Return (X, Y) of the center of cell containing provided text 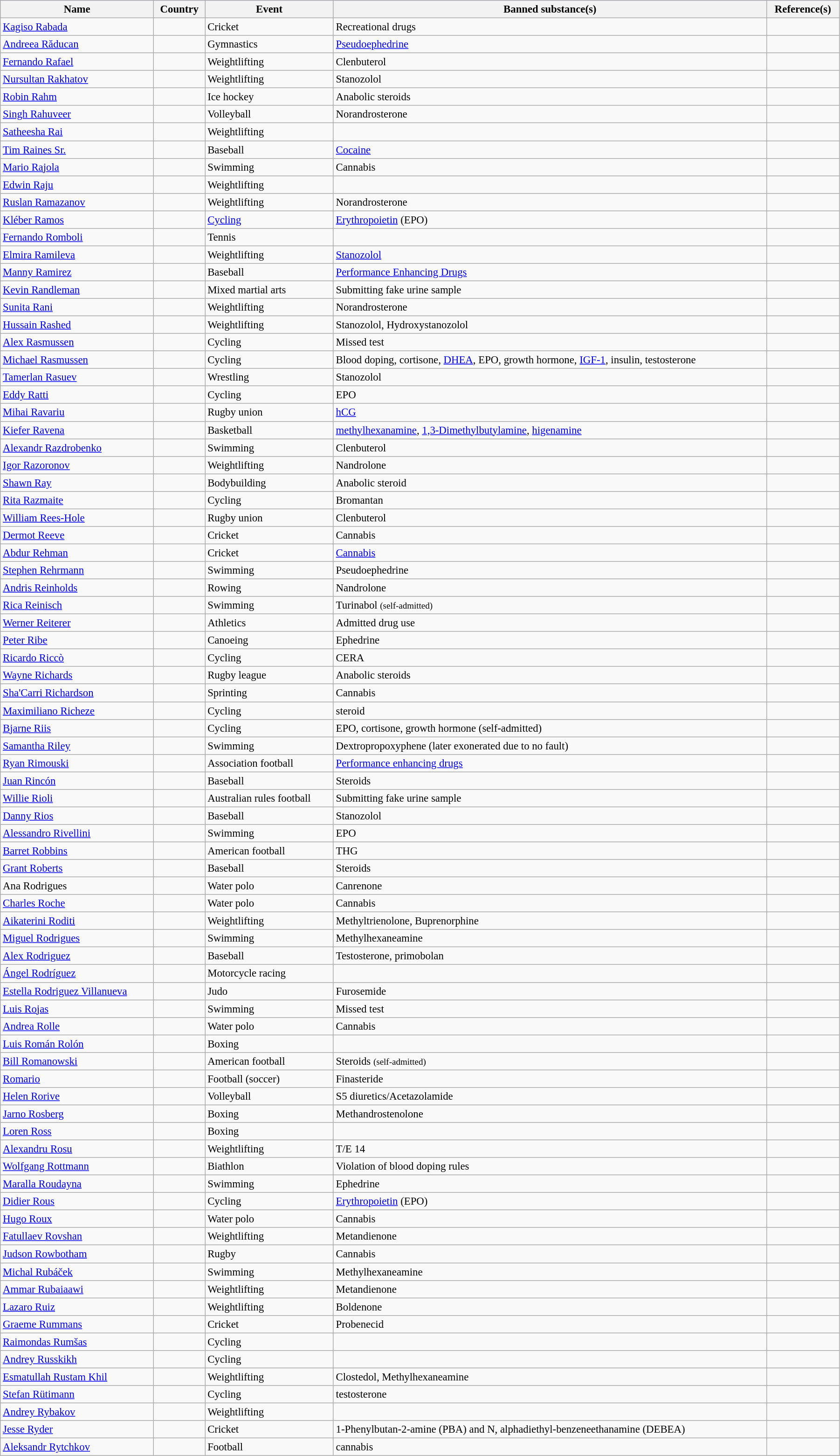
Andris Reinholds (77, 588)
Stefan Rütimann (77, 1394)
Tamerlan Rasuev (77, 377)
Mario Rajola (77, 167)
Robin Rahm (77, 97)
Hugo Roux (77, 1219)
Dextropropoxyphene (later exonerated due to no fault) (550, 746)
Kiefer Ravena (77, 430)
Kléber Ramos (77, 220)
Ruslan Ramazanov (77, 202)
Rica Reinisch (77, 605)
Willie Rioli (77, 798)
Jarno Rosberg (77, 1114)
Motorcycle racing (269, 974)
Fernando Rafael (77, 62)
CERA (550, 658)
Alex Rodriguez (77, 956)
Fernando Romboli (77, 237)
Anabolic steroid (550, 483)
Ángel Rodríguez (77, 974)
Banned substance(s) (550, 9)
Andrey Rybakov (77, 1412)
Eddy Ratti (77, 395)
steroid (550, 711)
hCG (550, 413)
Wolfgang Rottmann (77, 1166)
Jesse Ryder (77, 1429)
Mihai Ravariu (77, 413)
Blood doping, cortisone, DHEA, EPO, growth hormone, IGF-1, insulin, testosterone (550, 360)
Event (269, 9)
Kagiso Rabada (77, 27)
Grant Roberts (77, 868)
Elmira Ramileva (77, 255)
Recreational drugs (550, 27)
Igor Razoronov (77, 465)
Steroids (self-admitted) (550, 1061)
Raimondas Rumšas (77, 1342)
Rugby (269, 1254)
1-Phenylbutan-2-amine (PBA) and N, alphadiethyl-benzeneethanamine (DEBEA) (550, 1429)
Wrestling (269, 377)
Bjarne Riis (77, 728)
Rugby league (269, 676)
Sprinting (269, 693)
Didier Rous (77, 1201)
Maralla Roudayna (77, 1184)
Helen Rorive (77, 1096)
Boldenone (550, 1307)
Methandrostenolone (550, 1114)
Luis Rojas (77, 1009)
Loren Ross (77, 1131)
Romario (77, 1079)
Alexandru Rosu (77, 1149)
Methyltrienolone, Buprenorphine (550, 921)
methylhexanamine, 1,3-Dimethylbutylamine, higenamine (550, 430)
testosterone (550, 1394)
Michal Rubáček (77, 1272)
Turinabol (self-admitted) (550, 605)
Alessandro Rivellini (77, 833)
Dermot Reeve (77, 535)
Andrea Rolle (77, 1026)
Miguel Rodrigues (77, 938)
Michael Rasmussen (77, 360)
Andreea Răducan (77, 44)
Ryan Rimouski (77, 763)
Finasteride (550, 1079)
Alex Rasmussen (77, 342)
Tim Raines Sr. (77, 150)
Rowing (269, 588)
Country (179, 9)
Barret Robbins (77, 851)
Bill Romanowski (77, 1061)
Rita Razmaite (77, 500)
Samantha Riley (77, 746)
Bodybuilding (269, 483)
Bromantan (550, 500)
Fatullaev Rovshan (77, 1236)
Sunita Rani (77, 307)
Shawn Ray (77, 483)
Mixed martial arts (269, 290)
Name (77, 9)
Andrey Russkikh (77, 1359)
Violation of blood doping rules (550, 1166)
Edwin Raju (77, 185)
Ana Rodrigues (77, 886)
Singh Rahuveer (77, 114)
Ice hockey (269, 97)
Maximiliano Richeze (77, 711)
Canoeing (269, 640)
Graeme Rummans (77, 1324)
Manny Ramirez (77, 272)
Performance Enhancing Drugs (550, 272)
Sha'Carri Richardson (77, 693)
Ammar Rubaiaawi (77, 1289)
Association football (269, 763)
Hussain Rashed (77, 325)
Esmatullah Rustam Khil (77, 1377)
Peter Ribe (77, 640)
Juan Rincón (77, 781)
Gymnastics (269, 44)
Basketball (269, 430)
Abdur Rehman (77, 553)
Football (soccer) (269, 1079)
cannabis (550, 1447)
Estella Rodriguez Villanueva (77, 991)
Probenecid (550, 1324)
Testosterone, primobolan (550, 956)
Football (269, 1447)
Lazaro Ruiz (77, 1307)
Aikaterini Roditi (77, 921)
Ricardo Riccò (77, 658)
Werner Reiterer (77, 623)
Admitted drug use (550, 623)
Athletics (269, 623)
THG (550, 851)
Cocaine (550, 150)
Aleksandr Rytchkov (77, 1447)
Judo (269, 991)
William Rees-Hole (77, 518)
Charles Roche (77, 903)
Stephen Rehrmann (77, 570)
T/E 14 (550, 1149)
Nursultan Rakhatov (77, 79)
Tennis (269, 237)
Australian rules football (269, 798)
Judson Rowbotham (77, 1254)
S5 diuretics/Acetazolamide (550, 1096)
Stanozolol, Hydroxystanozolol (550, 325)
Performance enhancing drugs (550, 763)
Danny Rios (77, 816)
Clostedol, Methylhexaneamine (550, 1377)
Wayne Richards (77, 676)
Canrenone (550, 886)
Alexandr Razdrobenko (77, 448)
Biathlon (269, 1166)
Satheesha Rai (77, 132)
Reference(s) (803, 9)
EPO, cortisone, growth hormone (self-admitted) (550, 728)
Kevin Randleman (77, 290)
Luis Román Rolón (77, 1044)
Furosemide (550, 991)
